Provide the (X, Y) coordinate of the cell's center where the given text is located.  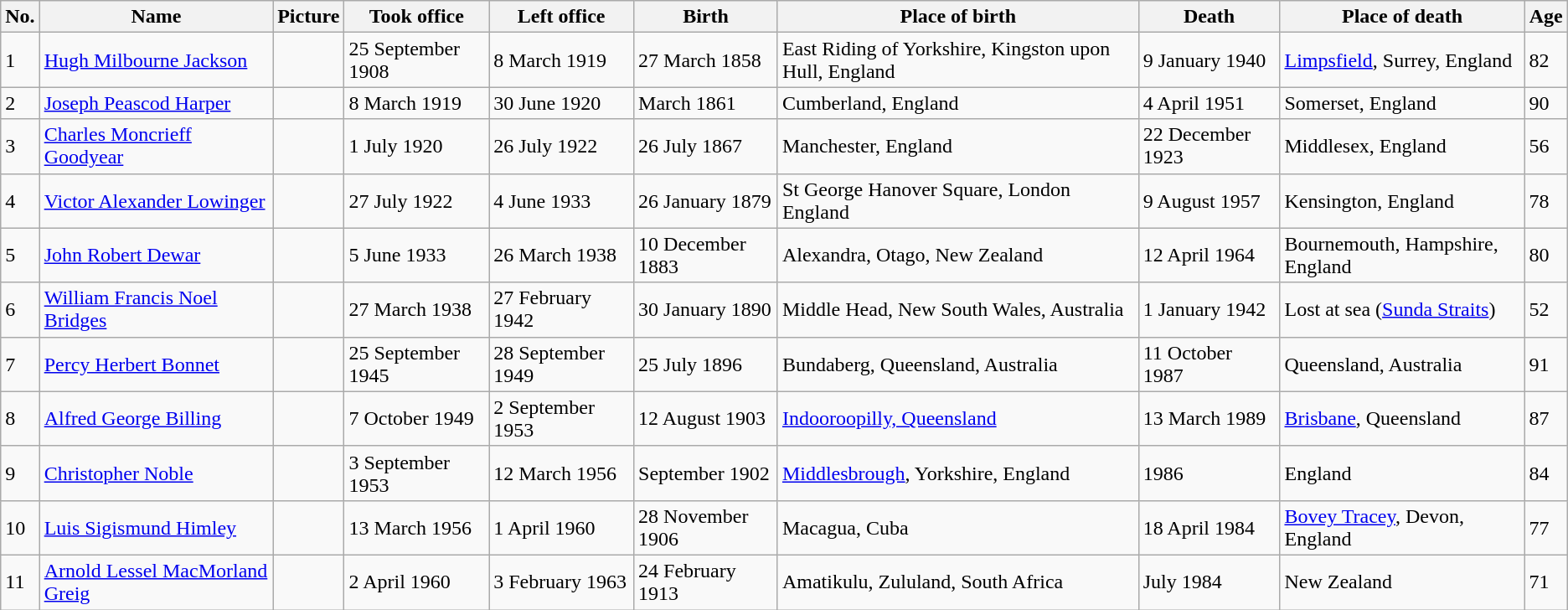
7 (20, 364)
1 April 1960 (561, 528)
Somerset, England (1402, 103)
6 (20, 310)
Age (1546, 17)
Picture (308, 17)
90 (1546, 103)
Name (156, 17)
Middlesex, England (1402, 146)
3 September 1953 (417, 473)
Brisbane, Queensland (1402, 419)
Bournemouth, Hampshire, England (1402, 255)
2 April 1960 (417, 582)
Place of death (1402, 17)
Birth (706, 17)
1986 (1210, 473)
7 October 1949 (417, 419)
September 1902 (706, 473)
25 September 1945 (417, 364)
No. (20, 17)
9 August 1957 (1210, 201)
Indooroopilly, Queensland (958, 419)
25 July 1896 (706, 364)
5 (20, 255)
12 April 1964 (1210, 255)
77 (1546, 528)
John Robert Dewar (156, 255)
30 January 1890 (706, 310)
9 January 1940 (1210, 60)
Cumberland, England (958, 103)
78 (1546, 201)
Joseph Peascod Harper (156, 103)
22 December 1923 (1210, 146)
26 July 1922 (561, 146)
27 March 1938 (417, 310)
3 February 1963 (561, 582)
87 (1546, 419)
27 March 1858 (706, 60)
2 (20, 103)
18 April 1984 (1210, 528)
2 September 1953 (561, 419)
St George Hanover Square, London England (958, 201)
9 (20, 473)
13 March 1956 (417, 528)
26 July 1867 (706, 146)
8 (20, 419)
82 (1546, 60)
Alfred George Billing (156, 419)
Lost at sea (Sunda Straits) (1402, 310)
10 (20, 528)
3 (20, 146)
71 (1546, 582)
28 September 1949 (561, 364)
Place of birth (958, 17)
Macagua, Cuba (958, 528)
Queensland, Australia (1402, 364)
Took office (417, 17)
Bovey Tracey, Devon, England (1402, 528)
12 August 1903 (706, 419)
1 (20, 60)
Victor Alexander Lowinger (156, 201)
March 1861 (706, 103)
28 November 1906 (706, 528)
84 (1546, 473)
26 March 1938 (561, 255)
Left office (561, 17)
12 March 1956 (561, 473)
England (1402, 473)
10 December 1883 (706, 255)
11 October 1987 (1210, 364)
Manchester, England (958, 146)
New Zealand (1402, 582)
27 July 1922 (417, 201)
Amatikulu, Zululand, South Africa (958, 582)
Alexandra, Otago, New Zealand (958, 255)
Hugh Milbourne Jackson (156, 60)
30 June 1920 (561, 103)
1 July 1920 (417, 146)
Luis Sigismund Himley (156, 528)
Death (1210, 17)
4 April 1951 (1210, 103)
91 (1546, 364)
Bundaberg, Queensland, Australia (958, 364)
1 January 1942 (1210, 310)
11 (20, 582)
Limpsfield, Surrey, England (1402, 60)
East Riding of Yorkshire, Kingston upon Hull, England (958, 60)
4 (20, 201)
Arnold Lessel MacMorland Greig (156, 582)
Middle Head, New South Wales, Australia (958, 310)
80 (1546, 255)
William Francis Noel Bridges (156, 310)
24 February 1913 (706, 582)
Percy Herbert Bonnet (156, 364)
July 1984 (1210, 582)
5 June 1933 (417, 255)
52 (1546, 310)
26 January 1879 (706, 201)
Charles Moncrieff Goodyear (156, 146)
27 February 1942 (561, 310)
Christopher Noble (156, 473)
4 June 1933 (561, 201)
56 (1546, 146)
Middlesbrough, Yorkshire, England (958, 473)
Kensington, England (1402, 201)
13 March 1989 (1210, 419)
25 September 1908 (417, 60)
